Locate the cell with the specified text and output its (X, Y) center coordinate. 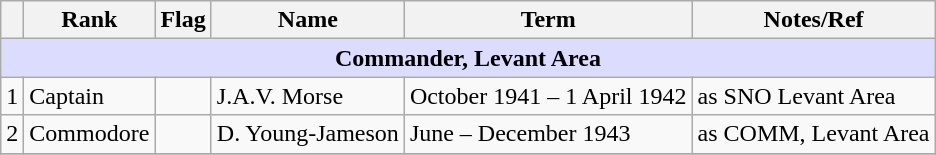
2 (12, 134)
Notes/Ref (814, 20)
October 1941 – 1 April 1942 (548, 96)
Commander, Levant Area (468, 58)
Commodore (90, 134)
June – December 1943 (548, 134)
as SNO Levant Area (814, 96)
1 (12, 96)
Name (308, 20)
Captain (90, 96)
Flag (183, 20)
D. Young-Jameson (308, 134)
Term (548, 20)
Rank (90, 20)
as COMM, Levant Area (814, 134)
J.A.V. Morse (308, 96)
